From the cell containing the given text, extract its center point as [x, y] coordinate. 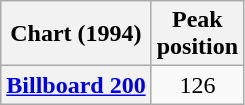
Billboard 200 [76, 85]
Peakposition [197, 34]
126 [197, 85]
Chart (1994) [76, 34]
